Find where the given text appears and provide that cell's center as (X, Y) coordinate. 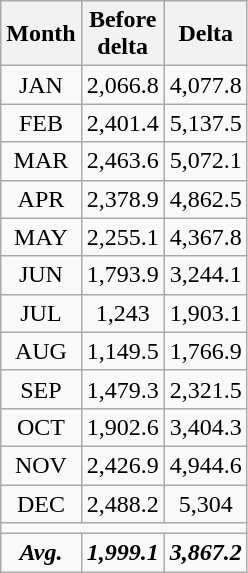
OCT (41, 427)
NOV (41, 465)
2,488.2 (122, 503)
3,244.1 (206, 275)
2,066.8 (122, 85)
2,378.9 (122, 199)
MAY (41, 237)
JAN (41, 85)
JUN (41, 275)
3,404.3 (206, 427)
1,903.1 (206, 313)
FEB (41, 123)
5,304 (206, 503)
1,999.1 (122, 553)
4,367.8 (206, 237)
1,149.5 (122, 351)
Avg. (41, 553)
2,321.5 (206, 389)
1,766.9 (206, 351)
SEP (41, 389)
Month (41, 34)
4,862.5 (206, 199)
1,243 (122, 313)
1,793.9 (122, 275)
4,077.8 (206, 85)
MAR (41, 161)
AUG (41, 351)
5,137.5 (206, 123)
2,426.9 (122, 465)
APR (41, 199)
3,867.2 (206, 553)
5,072.1 (206, 161)
2,255.1 (122, 237)
4,944.6 (206, 465)
Beforedelta (122, 34)
1,479.3 (122, 389)
Delta (206, 34)
2,463.6 (122, 161)
DEC (41, 503)
JUL (41, 313)
1,902.6 (122, 427)
2,401.4 (122, 123)
